Detect which cell encompasses the target text, then output its (X, Y) center coordinate. 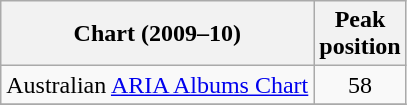
58 (360, 85)
Chart (2009–10) (158, 34)
Peakposition (360, 34)
Australian ARIA Albums Chart (158, 85)
